From the cell containing the given text, extract its center point as (x, y) coordinate. 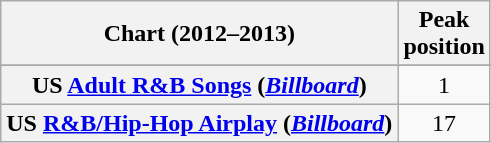
Chart (2012–2013) (200, 34)
US R&B/Hip-Hop Airplay (Billboard) (200, 123)
1 (444, 85)
US Adult R&B Songs (Billboard) (200, 85)
17 (444, 123)
Peakposition (444, 34)
